Pinpoint the cell where the given text exists, returning its (X, Y) midpoint coordinate. 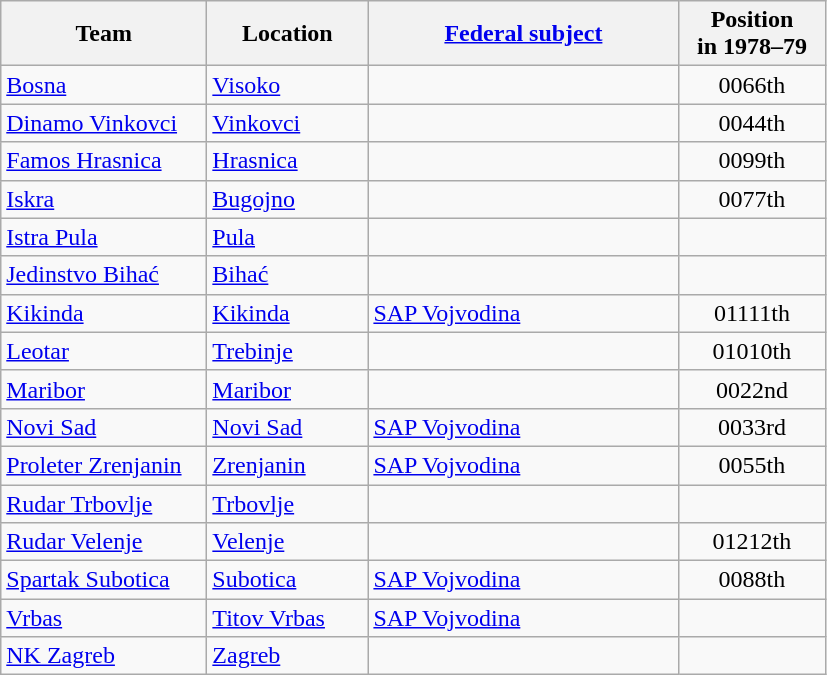
Spartak Subotica (104, 580)
Rudar Trbovlje (104, 503)
0077th (752, 199)
0066th (752, 85)
0033rd (752, 427)
Hrasnica (288, 161)
0055th (752, 465)
Leotar (104, 351)
Bugojno (288, 199)
Titov Vrbas (288, 618)
Visoko (288, 85)
Velenje (288, 542)
0022nd (752, 389)
Vrbas (104, 618)
Zagreb (288, 656)
Federal subject (524, 34)
Proleter Zrenjanin (104, 465)
0088th (752, 580)
Bosna (104, 85)
Vinkovci (288, 123)
Location (288, 34)
Istra Pula (104, 237)
Positionin 1978–79 (752, 34)
Iskra (104, 199)
0044th (752, 123)
Team (104, 34)
01212th (752, 542)
NK Zagreb (104, 656)
Famos Hrasnica (104, 161)
Jedinstvo Bihać (104, 275)
01111th (752, 313)
0099th (752, 161)
Bihać (288, 275)
Trbovlje (288, 503)
Trebinje (288, 351)
Pula (288, 237)
Dinamo Vinkovci (104, 123)
Zrenjanin (288, 465)
Subotica (288, 580)
01010th (752, 351)
Rudar Velenje (104, 542)
